Pinpoint the cell where the given text exists, returning its [x, y] midpoint coordinate. 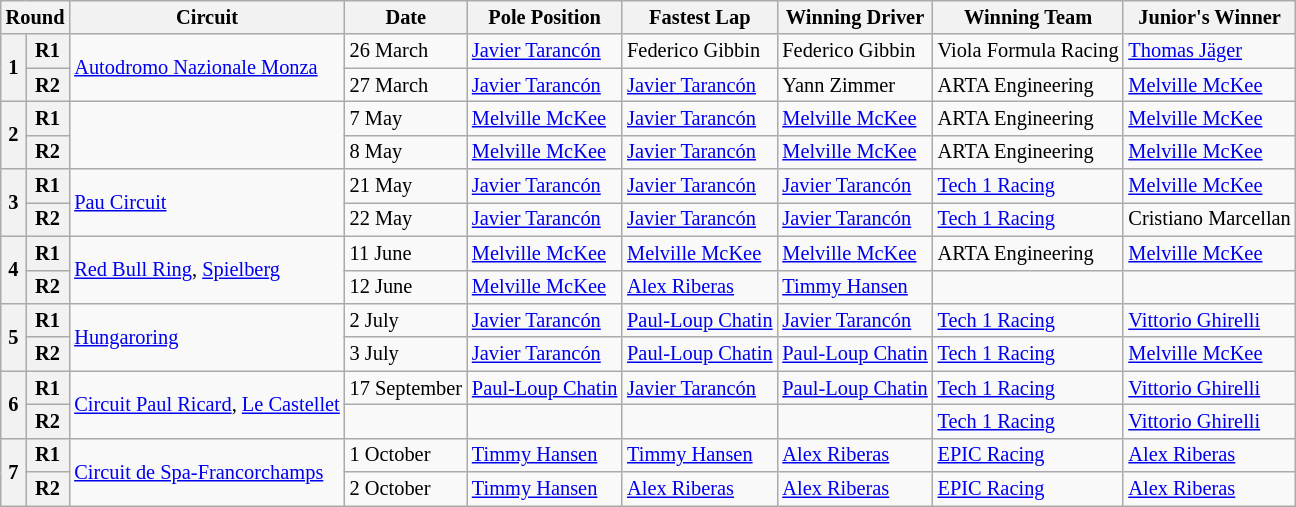
Thomas Jäger [1209, 51]
12 June [406, 287]
2 [14, 134]
Red Bull Ring, Spielberg [206, 270]
3 July [406, 354]
Round [36, 17]
Winning Team [1028, 17]
5 [14, 336]
Hungaroring [206, 336]
4 [14, 270]
27 March [406, 85]
1 [14, 68]
Fastest Lap [700, 17]
11 June [406, 253]
Autodromo Nazionale Monza [206, 68]
22 May [406, 219]
26 March [406, 51]
Circuit Paul Ricard, Le Castellet [206, 404]
Viola Formula Racing [1028, 51]
Junior's Winner [1209, 17]
Pole Position [544, 17]
2 July [406, 320]
Circuit de Spa-Francorchamps [206, 472]
Date [406, 17]
6 [14, 404]
1 October [406, 455]
8 May [406, 152]
3 [14, 202]
2 October [406, 489]
21 May [406, 186]
17 September [406, 388]
7 May [406, 118]
Pau Circuit [206, 202]
Cristiano Marcellan [1209, 219]
Circuit [206, 17]
Winning Driver [854, 17]
Yann Zimmer [854, 85]
7 [14, 472]
